Output the [X, Y] coordinate of the center of the cell containing the given text.  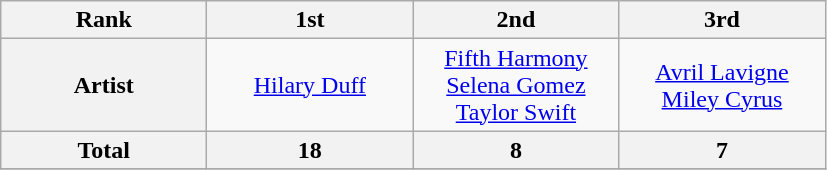
7 [722, 150]
Fifth HarmonySelena GomezTaylor Swift [516, 85]
Rank [104, 20]
18 [310, 150]
Avril LavigneMiley Cyrus [722, 85]
8 [516, 150]
Artist [104, 85]
Hilary Duff [310, 85]
2nd [516, 20]
3rd [722, 20]
1st [310, 20]
Total [104, 150]
